Provide the [x, y] coordinate of the cell's center where the given text is located.  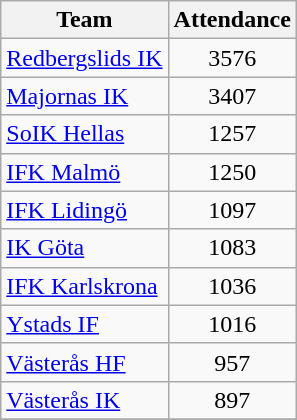
IFK Malmö [84, 172]
IFK Karlskrona [84, 286]
Ystads IF [84, 324]
1083 [232, 248]
1257 [232, 134]
3407 [232, 96]
1036 [232, 286]
Redbergslids IK [84, 58]
Västerås HF [84, 362]
957 [232, 362]
1097 [232, 210]
Majornas IK [84, 96]
Team [84, 20]
1250 [232, 172]
IK Göta [84, 248]
IFK Lidingö [84, 210]
1016 [232, 324]
897 [232, 400]
Västerås IK [84, 400]
Attendance [232, 20]
SoIK Hellas [84, 134]
3576 [232, 58]
